Output the [x, y] coordinate of the center of the cell containing the given text.  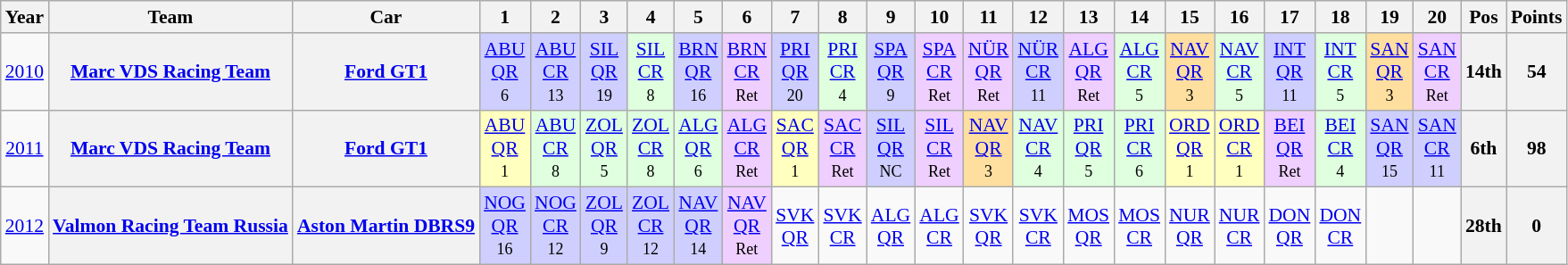
ZOLQR5 [604, 148]
8 [842, 17]
SILCR8 [651, 71]
11 [989, 17]
NÜRCR11 [1038, 71]
DONQR [1289, 227]
PRIQR20 [794, 71]
98 [1537, 148]
ABUQR6 [505, 71]
3 [604, 17]
28th [1483, 227]
0 [1537, 227]
13 [1089, 17]
Points [1537, 17]
ZOLCR12 [651, 227]
ORDCR1 [1240, 148]
MOSCR [1139, 227]
14 [1139, 17]
BEIQRRet [1289, 148]
ZOLQR9 [604, 227]
SPAQR9 [891, 71]
Team [170, 17]
ABUCR8 [555, 148]
PRICR4 [842, 71]
SACQR1 [794, 148]
16 [1240, 17]
10 [939, 17]
ALGQR6 [698, 148]
ALGCR5 [1139, 71]
BEICR4 [1340, 148]
SPACRRet [939, 71]
SANQR15 [1389, 148]
ALGQRRet [1089, 71]
NÜRQRRet [989, 71]
15 [1190, 17]
Valmon Racing Team Russia [170, 227]
NAVQR14 [698, 227]
4 [651, 17]
MOSQR [1089, 227]
19 [1389, 17]
6th [1483, 148]
INTQR11 [1289, 71]
NAVCR4 [1038, 148]
SANQR3 [1389, 71]
NURCR [1240, 227]
PRIQR5 [1089, 148]
20 [1437, 17]
1 [505, 17]
NOGCR12 [555, 227]
SACCRRet [842, 148]
9 [891, 17]
NAVQRRet [748, 227]
ABUCR13 [555, 71]
ALGCR [939, 227]
SANCRRet [1437, 71]
18 [1340, 17]
2012 [25, 227]
2 [555, 17]
6 [748, 17]
SILQR19 [604, 71]
14th [1483, 71]
ABUQR1 [505, 148]
NOGQR16 [505, 227]
17 [1289, 17]
Year [25, 17]
Car [386, 17]
ALGCRRet [748, 148]
ORDQR1 [1190, 148]
INTCR5 [1340, 71]
BRNCRRet [748, 71]
2010 [25, 71]
Pos [1483, 17]
54 [1537, 71]
SILCRRet [939, 148]
12 [1038, 17]
DONCR [1340, 227]
NAVCR5 [1240, 71]
7 [794, 17]
SILQRNC [891, 148]
ZOLCR8 [651, 148]
SANCR11 [1437, 148]
2011 [25, 148]
Aston Martin DBRS9 [386, 227]
NURQR [1190, 227]
BRNQR16 [698, 71]
5 [698, 17]
PRICR6 [1139, 148]
ALGQR [891, 227]
